Output the (x, y) coordinate of the center of the cell containing the given text.  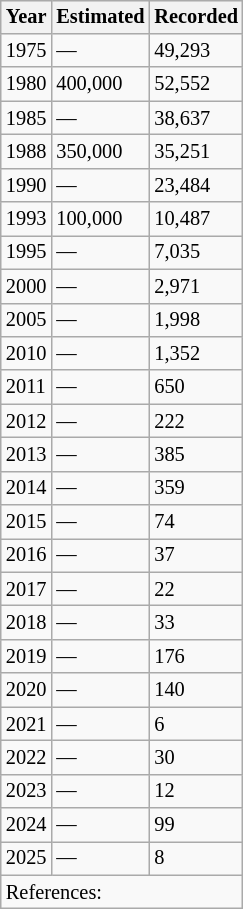
1990 (26, 185)
2017 (26, 589)
10,487 (196, 219)
1993 (26, 219)
2015 (26, 522)
2020 (26, 690)
Estimated (100, 17)
2022 (26, 758)
2000 (26, 286)
6 (196, 724)
400,000 (100, 84)
140 (196, 690)
2021 (26, 724)
2011 (26, 387)
7,035 (196, 253)
2013 (26, 455)
1975 (26, 51)
2016 (26, 556)
30 (196, 758)
12 (196, 791)
2019 (26, 657)
References: (122, 892)
22 (196, 589)
8 (196, 859)
49,293 (196, 51)
1980 (26, 84)
1,352 (196, 354)
222 (196, 421)
35,251 (196, 152)
99 (196, 825)
33 (196, 623)
100,000 (100, 219)
2018 (26, 623)
2025 (26, 859)
52,552 (196, 84)
Recorded (196, 17)
2005 (26, 320)
1985 (26, 118)
176 (196, 657)
74 (196, 522)
1995 (26, 253)
2024 (26, 825)
1,998 (196, 320)
359 (196, 488)
650 (196, 387)
Year (26, 17)
2010 (26, 354)
1988 (26, 152)
350,000 (100, 152)
385 (196, 455)
2012 (26, 421)
37 (196, 556)
23,484 (196, 185)
38,637 (196, 118)
2,971 (196, 286)
2023 (26, 791)
2014 (26, 488)
